From the cell containing the given text, extract its center point as (x, y) coordinate. 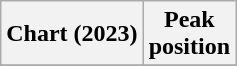
Peakposition (189, 34)
Chart (2023) (72, 34)
